Find where the given text appears and provide that cell's center as [X, Y] coordinate. 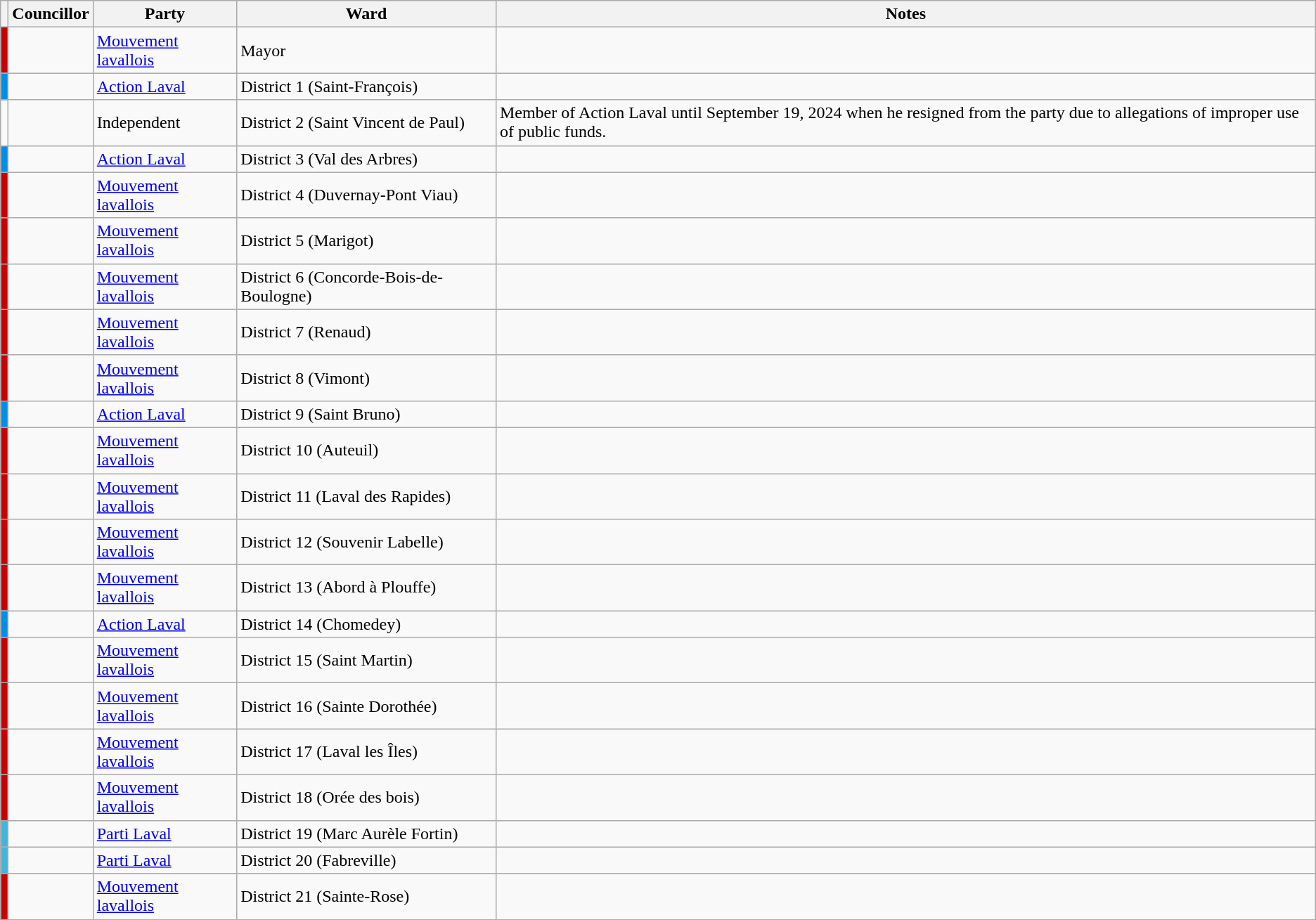
District 19 (Marc Aurèle Fortin) [367, 834]
District 9 (Saint Bruno) [367, 414]
Independent [164, 122]
District 11 (Laval des Rapides) [367, 496]
Ward [367, 14]
District 5 (Marigot) [367, 240]
Councillor [51, 14]
District 3 (Val des Arbres) [367, 159]
District 14 (Chomedey) [367, 624]
District 6 (Concorde-Bois-de-Boulogne) [367, 287]
District 16 (Sainte Dorothée) [367, 706]
District 12 (Souvenir Labelle) [367, 543]
District 4 (Duvernay-Pont Viau) [367, 195]
District 20 (Fabreville) [367, 860]
District 8 (Vimont) [367, 378]
District 17 (Laval les Îles) [367, 752]
District 15 (Saint Martin) [367, 661]
District 7 (Renaud) [367, 332]
Party [164, 14]
District 13 (Abord à Plouffe) [367, 588]
District 2 (Saint Vincent de Paul) [367, 122]
District 10 (Auteuil) [367, 450]
District 21 (Sainte-Rose) [367, 897]
Notes [905, 14]
Mayor [367, 51]
District 18 (Orée des bois) [367, 797]
Member of Action Laval until September 19, 2024 when he resigned from the party due to allegations of improper use of public funds. [905, 122]
District 1 (Saint-François) [367, 86]
